For the text-containing cell, return its midpoint in [X, Y] coordinate format. 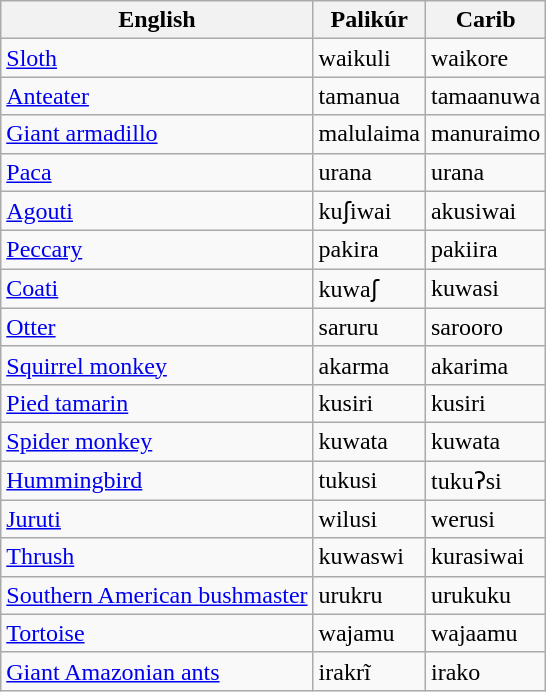
akarma [369, 365]
tamaanuwa [485, 96]
kuwaʃ [369, 289]
Thrush [157, 557]
Palikúr [369, 20]
kurasiwai [485, 557]
tukuʔsi [485, 480]
wilusi [369, 519]
kuʃiwai [369, 211]
waikore [485, 58]
Carib [485, 20]
pakiira [485, 250]
kuwasi [485, 289]
Giant armadillo [157, 134]
Agouti [157, 211]
Hummingbird [157, 480]
tamanua [369, 96]
Sloth [157, 58]
tukusi [369, 480]
Squirrel monkey [157, 365]
Southern American bushmaster [157, 595]
Tortoise [157, 633]
urukru [369, 595]
waikuli [369, 58]
Anteater [157, 96]
pakira [369, 250]
Paca [157, 172]
kuwaswi [369, 557]
manuraimo [485, 134]
English [157, 20]
Otter [157, 327]
saruru [369, 327]
urukuku [485, 595]
wajaamu [485, 633]
irako [485, 671]
Juruti [157, 519]
akarima [485, 365]
Pied tamarin [157, 403]
akusiwai [485, 211]
wajamu [369, 633]
sarooro [485, 327]
Giant Amazonian ants [157, 671]
irakrĩ [369, 671]
Peccary [157, 250]
malulaima [369, 134]
Spider monkey [157, 441]
werusi [485, 519]
Coati [157, 289]
